Return the [x, y] coordinate for the center point of the cell that contains the specified text.  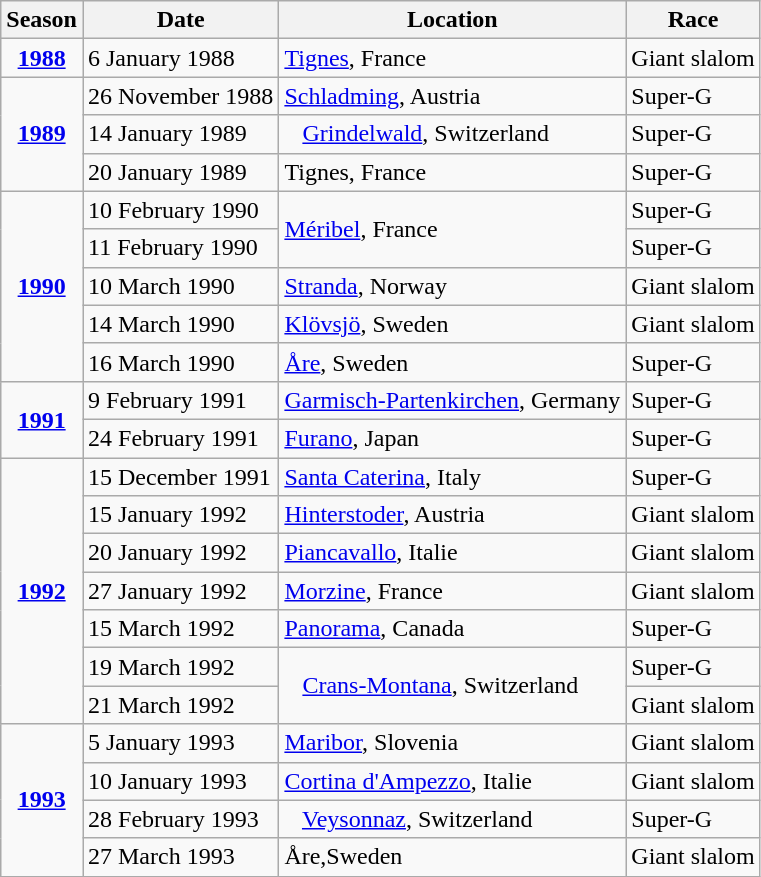
Veysonnaz, Switzerland [452, 819]
Piancavallo, Italie [452, 553]
26 November 1988 [180, 96]
Åre,Sweden [452, 857]
Season [42, 20]
14 January 1989 [180, 134]
5 January 1993 [180, 743]
15 January 1992 [180, 515]
Grindelwald, Switzerland [452, 134]
16 March 1990 [180, 362]
Åre, Sweden [452, 362]
14 March 1990 [180, 324]
1991 [42, 419]
19 March 1992 [180, 667]
28 February 1993 [180, 819]
1993 [42, 800]
Cortina d'Ampezzo, Italie [452, 781]
10 March 1990 [180, 286]
Santa Caterina, Italy [452, 477]
1992 [42, 591]
27 January 1992 [180, 591]
Méribel, France [452, 229]
24 February 1991 [180, 438]
Crans-Montana, Switzerland [452, 686]
15 March 1992 [180, 629]
9 February 1991 [180, 400]
6 January 1988 [180, 58]
1989 [42, 134]
Stranda, Norway [452, 286]
Date [180, 20]
Schladming, Austria [452, 96]
20 January 1989 [180, 172]
Klövsjö, Sweden [452, 324]
Location [452, 20]
10 February 1990 [180, 210]
Hinterstoder, Austria [452, 515]
Garmisch-Partenkirchen, Germany [452, 400]
27 March 1993 [180, 857]
1990 [42, 286]
11 February 1990 [180, 248]
Furano, Japan [452, 438]
1988 [42, 58]
Maribor, Slovenia [452, 743]
10 January 1993 [180, 781]
Morzine, France [452, 591]
Race [693, 20]
20 January 1992 [180, 553]
Panorama, Canada [452, 629]
21 March 1992 [180, 705]
15 December 1991 [180, 477]
